Pinpoint the cell where the given text exists, returning its (X, Y) midpoint coordinate. 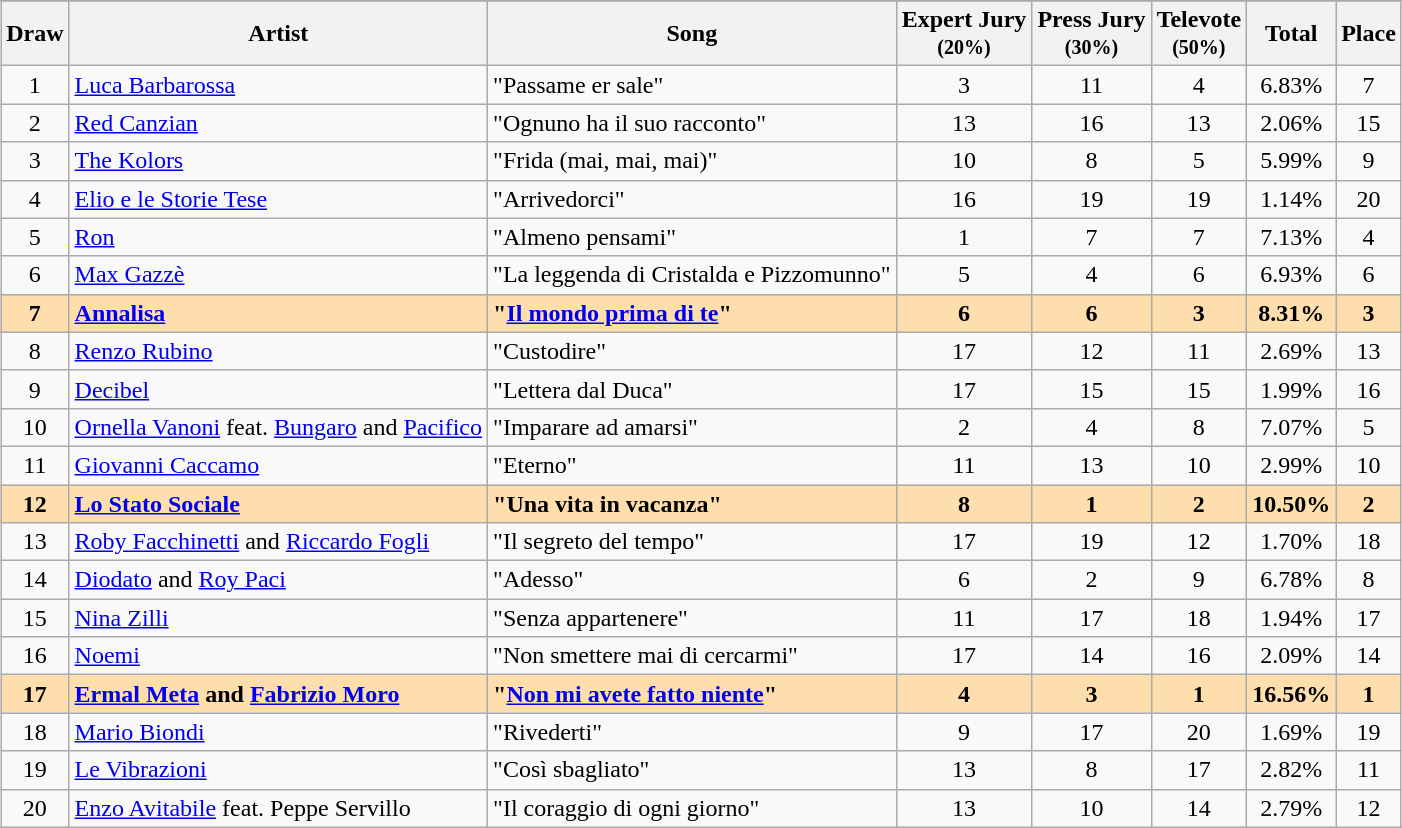
Mario Biondi (278, 732)
16.56% (1292, 694)
8.31% (1292, 313)
"Non smettere mai di cercarmi" (692, 656)
Luca Barbarossa (278, 85)
Ornella Vanoni feat. Bungaro and Pacifico (278, 427)
Diodato and Roy Paci (278, 580)
Enzo Avitabile feat. Peppe Servillo (278, 808)
2.82% (1292, 770)
Expert Jury(20%) (964, 34)
Lo Stato Sociale (278, 503)
1.94% (1292, 618)
"Passame er sale" (692, 85)
The Kolors (278, 161)
2.09% (1292, 656)
Decibel (278, 389)
Press Jury(30%) (1092, 34)
2.99% (1292, 465)
Elio e le Storie Tese (278, 199)
"Adesso" (692, 580)
"Rivederti" (692, 732)
Max Gazzè (278, 275)
Giovanni Caccamo (278, 465)
1.14% (1292, 199)
"Eterno" (692, 465)
10.50% (1292, 503)
7.07% (1292, 427)
"Frida (mai, mai, mai)" (692, 161)
Artist (278, 34)
6.93% (1292, 275)
Televote(50%) (1198, 34)
Noemi (278, 656)
Draw (35, 34)
"Imparare ad amarsi" (692, 427)
"La leggenda di Cristalda e Pizzomunno" (692, 275)
"Così sbagliato" (692, 770)
2.06% (1292, 123)
Renzo Rubino (278, 351)
"Custodire" (692, 351)
Nina Zilli (278, 618)
"Senza appartenere" (692, 618)
6.83% (1292, 85)
Song (692, 34)
Ermal Meta and Fabrizio Moro (278, 694)
1.99% (1292, 389)
"Almeno pensami" (692, 237)
1.69% (1292, 732)
"Ognuno ha il suo racconto" (692, 123)
Place (1369, 34)
"Il coraggio di ogni giorno" (692, 808)
Roby Facchinetti and Riccardo Fogli (278, 542)
2.79% (1292, 808)
Ron (278, 237)
"Il mondo prima di te" (692, 313)
"Lettera dal Duca" (692, 389)
"Arrivedorci" (692, 199)
1.70% (1292, 542)
Le Vibrazioni (278, 770)
Total (1292, 34)
Annalisa (278, 313)
"Non mi avete fatto niente" (692, 694)
6.78% (1292, 580)
5.99% (1292, 161)
7.13% (1292, 237)
Red Canzian (278, 123)
2.69% (1292, 351)
"Il segreto del tempo" (692, 542)
"Una vita in vacanza" (692, 503)
